Return the (x, y) coordinate for the center point of the cell that contains the specified text.  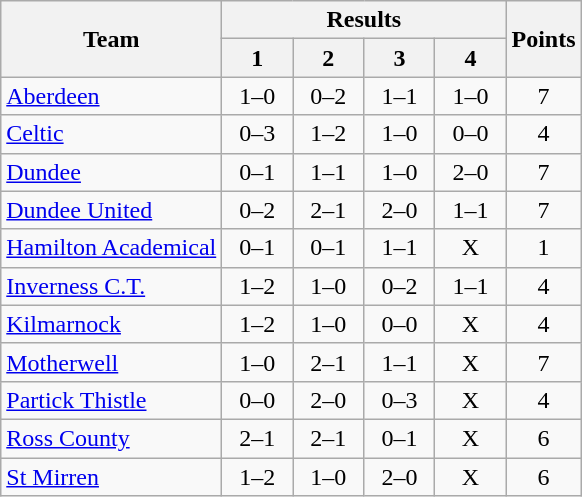
Dundee United (112, 210)
Aberdeen (112, 96)
Points (544, 39)
Inverness C.T. (112, 286)
Ross County (112, 438)
Partick Thistle (112, 400)
St Mirren (112, 477)
2 (328, 58)
Team (112, 39)
Celtic (112, 134)
Motherwell (112, 362)
3 (400, 58)
Results (364, 20)
Hamilton Academical (112, 248)
Kilmarnock (112, 324)
Dundee (112, 172)
